From the cell containing the given text, extract its center point as [x, y] coordinate. 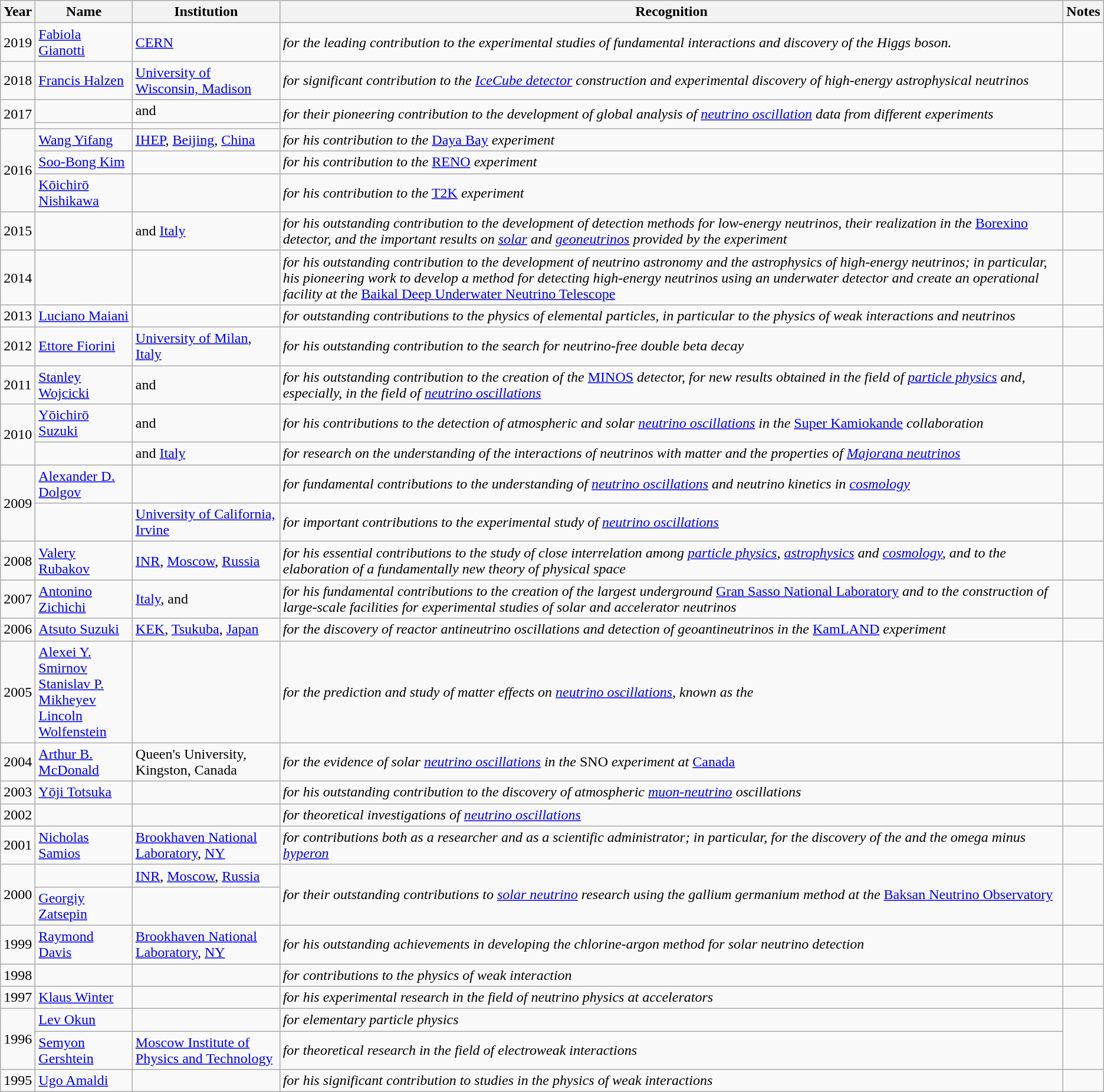
University of Milan, Italy [206, 346]
IHEP, Beijing, China [206, 140]
2014 [18, 277]
Recognition [671, 12]
for their pioneering contribution to the development of global analysis of neutrino oscillation data from different experiments [671, 114]
for significant contribution to the IceCube detector construction and experimental discovery of high-energy astrophysical neutrinos [671, 80]
for research on the understanding of the interactions of neutrinos with matter and the properties of Majorana neutrinos [671, 454]
2002 [18, 815]
1998 [18, 975]
Raymond Davis [84, 944]
Luciano Maiani [84, 316]
2015 [18, 231]
for his outstanding contribution to the search for neutrino-free double beta decay [671, 346]
2018 [18, 80]
1995 [18, 1081]
1997 [18, 998]
Antonino Zichichi [84, 599]
for important contributions to the experimental study of neutrino oscillations [671, 523]
2017 [18, 114]
2007 [18, 599]
Year [18, 12]
CERN [206, 42]
for theoretical investigations of neutrino oscillations [671, 815]
2004 [18, 762]
for outstanding contributions to the physics of elemental particles, in particular to the physics of weak interactions and neutrinos [671, 316]
for the discovery of reactor antineutrino oscillations and detection of geoantineutrinos in the KamLAND experiment [671, 629]
Queen's University, Kingston, Canada [206, 762]
for his contribution to the Daya Bay experiment [671, 140]
Italy, and [206, 599]
Institution [206, 12]
Notes [1083, 12]
University of Wisconsin, Madison [206, 80]
Kōichirō Nishikawa [84, 192]
Alexei Y. SmirnovStanislav P. MikheyevLincoln Wolfenstein [84, 691]
University of California, Irvine [206, 523]
2006 [18, 629]
for theoretical research in the field of electroweak interactions [671, 1050]
for the prediction and study of matter effects on neutrino oscillations, known as the [671, 691]
Francis Halzen [84, 80]
Name [84, 12]
for his contributions to the detection of atmospheric and solar neutrino oscillations in the Super Kamiokande collaboration [671, 424]
2013 [18, 316]
Semyon Gershtein [84, 1050]
2000 [18, 894]
Stanley Wojcicki [84, 385]
Soo-Bong Kim [84, 162]
Valery Rubakov [84, 560]
for their outstanding contributions to solar neutrino research using the gallium germanium method at the Baksan Neutrino Observatory [671, 894]
Atsuto Suzuki [84, 629]
Wang Yifang [84, 140]
for contributions both as a researcher and as a scientific administrator; in particular, for the discovery of the and the omega minus hyperon [671, 845]
2019 [18, 42]
for the evidence of solar neutrino oscillations in the SNO experiment at Canada [671, 762]
2009 [18, 503]
2008 [18, 560]
for his contribution to the RENO experiment [671, 162]
2003 [18, 792]
for elementary particle physics [671, 1020]
for the leading contribution to the experimental studies of fundamental interactions and discovery of the Higgs boson. [671, 42]
Ettore Fiorini [84, 346]
2001 [18, 845]
1999 [18, 944]
Nicholas Samios [84, 845]
Yōichirō Suzuki [84, 424]
for his outstanding achievements in developing the chlorine-argon method for solar neutrino detection [671, 944]
Fabiola Gianotti [84, 42]
2012 [18, 346]
for contributions to the physics of weak interaction [671, 975]
for fundamental contributions to the understanding of neutrino oscillations and neutrino kinetics in cosmology [671, 484]
for his experimental research in the field of neutrino physics at accelerators [671, 998]
Klaus Winter [84, 998]
Lev Okun [84, 1020]
Alexander D. Dolgov [84, 484]
2005 [18, 691]
2016 [18, 170]
KEK, Tsukuba, Japan [206, 629]
for his outstanding contribution to the discovery of atmospheric muon-neutrino oscillations [671, 792]
Yōji Totsuka [84, 792]
for his contribution to the T2K experiment [671, 192]
for his significant contribution to studies in the physics of weak interactions [671, 1081]
Arthur B. McDonald [84, 762]
1996 [18, 1039]
Georgiy Zatsepin [84, 906]
Moscow Institute of Physics and Technology [206, 1050]
2011 [18, 385]
Ugo Amaldi [84, 1081]
2010 [18, 434]
